Locate the cell with the specified text and output its [x, y] center coordinate. 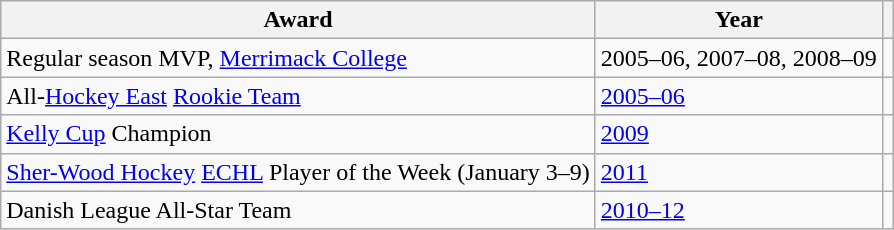
2005–06, 2007–08, 2008–09 [738, 58]
Award [298, 20]
2009 [738, 134]
Kelly Cup Champion [298, 134]
Year [738, 20]
All-Hockey East Rookie Team [298, 96]
Danish League All-Star Team [298, 210]
2011 [738, 172]
2010–12 [738, 210]
Regular season MVP, Merrimack College [298, 58]
Sher-Wood Hockey ECHL Player of the Week (January 3–9) [298, 172]
2005–06 [738, 96]
